Identify which cell holds the provided text, then report its (x, y) central coordinate. 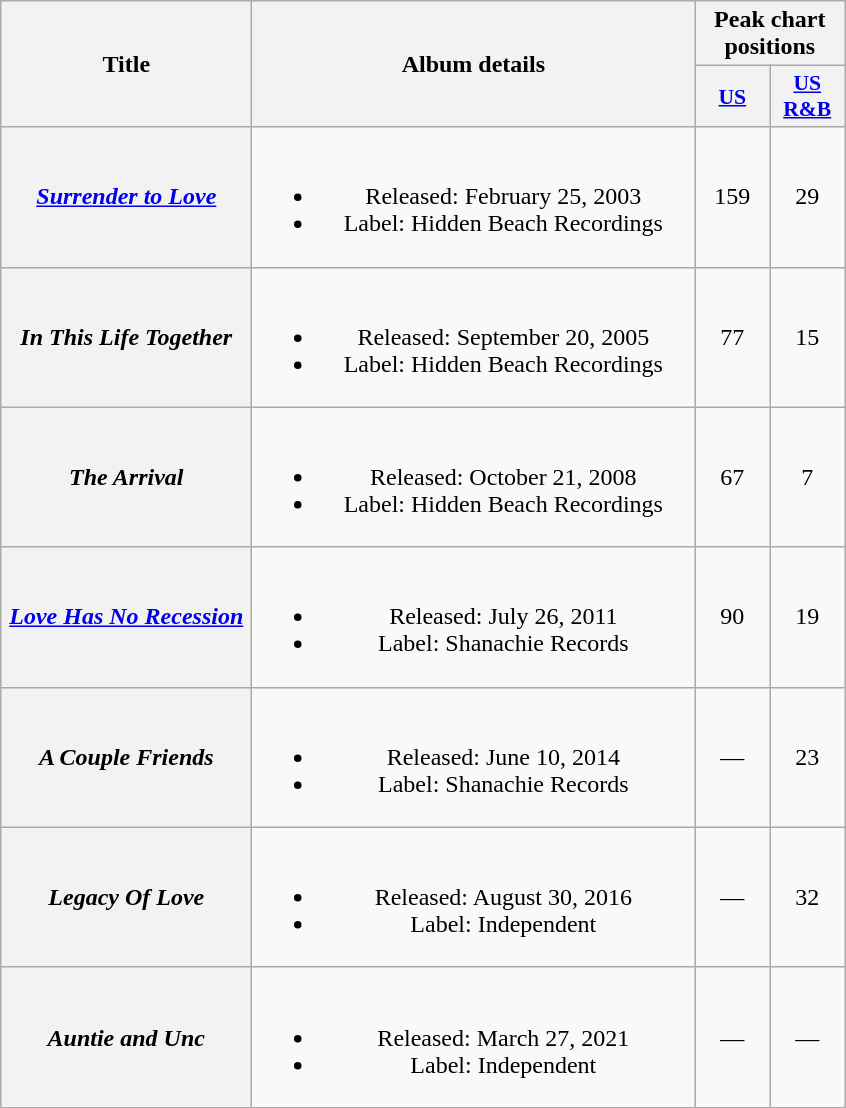
90 (732, 617)
USR&B (808, 96)
The Arrival (126, 477)
US (732, 96)
A Couple Friends (126, 757)
15 (808, 337)
Surrender to Love (126, 197)
Album details (474, 64)
Peak chart positions (770, 34)
Released: September 20, 2005Label: Hidden Beach Recordings (474, 337)
23 (808, 757)
Auntie and Unc (126, 1037)
19 (808, 617)
67 (732, 477)
Released: August 30, 2016Label: Independent (474, 897)
Love Has No Recession (126, 617)
Released: February 25, 2003Label: Hidden Beach Recordings (474, 197)
29 (808, 197)
Title (126, 64)
Released: June 10, 2014Label: Shanachie Records (474, 757)
Released: March 27, 2021Label: Independent (474, 1037)
Released: July 26, 2011Label: Shanachie Records (474, 617)
Legacy Of Love (126, 897)
7 (808, 477)
In This Life Together (126, 337)
159 (732, 197)
Released: October 21, 2008Label: Hidden Beach Recordings (474, 477)
32 (808, 897)
77 (732, 337)
